Return the (X, Y) coordinate for the center point of the cell that contains the specified text.  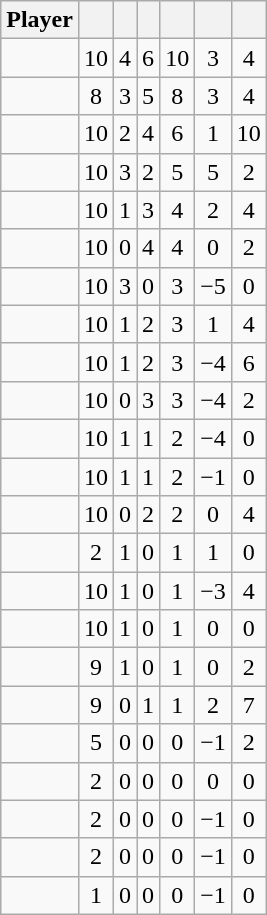
−3 (214, 591)
Player (40, 20)
7 (248, 705)
−5 (214, 286)
